Locate the cell with the specified text and output its [x, y] center coordinate. 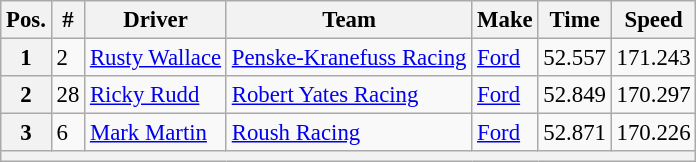
52.871 [574, 133]
Ricky Rudd [156, 95]
Robert Yates Racing [348, 95]
28 [68, 95]
3 [26, 133]
Time [574, 20]
Driver [156, 20]
Roush Racing [348, 133]
Make [505, 20]
52.849 [574, 95]
52.557 [574, 58]
170.297 [654, 95]
Rusty Wallace [156, 58]
Speed [654, 20]
Team [348, 20]
Mark Martin [156, 133]
Penske-Kranefuss Racing [348, 58]
1 [26, 58]
171.243 [654, 58]
170.226 [654, 133]
Pos. [26, 20]
# [68, 20]
6 [68, 133]
